Search for the cell housing the specified text and yield its [x, y] center coordinate. 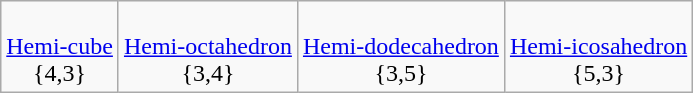
Hemi-cube{4,3} [60, 47]
Hemi-octahedron{3,4} [208, 47]
Hemi-icosahedron{5,3} [598, 47]
Hemi-dodecahedron{3,5} [400, 47]
